Output the (X, Y) coordinate of the center of the cell containing the given text.  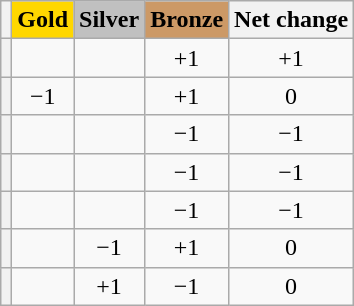
Silver (110, 20)
Bronze (187, 20)
Gold (43, 20)
Net change (292, 20)
